Output the [x, y] coordinate of the center of the cell containing the given text.  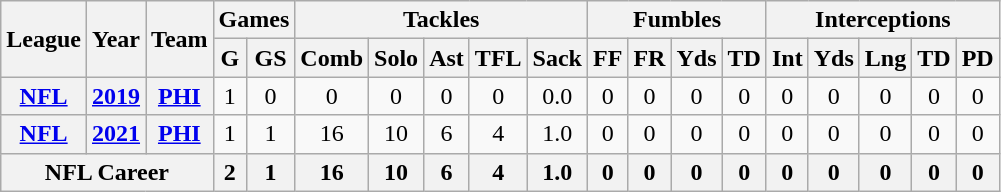
Comb [332, 58]
TFL [498, 58]
G [230, 58]
2021 [116, 134]
Int [787, 58]
2 [230, 172]
Interceptions [882, 20]
Solo [396, 58]
NFL Career [107, 172]
Lng [885, 58]
2019 [116, 96]
Team [180, 39]
GS [270, 58]
FF [608, 58]
Ast [447, 58]
0.0 [557, 96]
Sack [557, 58]
League [44, 39]
Games [254, 20]
FR [650, 58]
Tackles [442, 20]
Year [116, 39]
Fumbles [678, 20]
PD [978, 58]
